Scan for the cell matching the given text and deliver its [X, Y] coordinate at center. 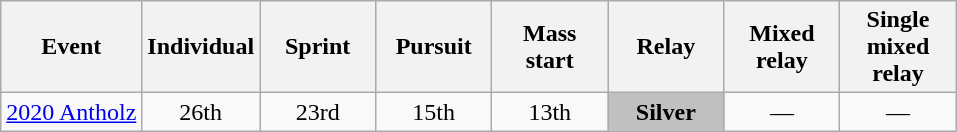
15th [434, 112]
23rd [318, 112]
Mass start [550, 47]
13th [550, 112]
Silver [666, 112]
Relay [666, 47]
2020 Antholz [72, 112]
Individual [201, 47]
Event [72, 47]
Mixed relay [782, 47]
26th [201, 112]
Pursuit [434, 47]
Single mixed relay [898, 47]
Sprint [318, 47]
